For the text-containing cell, return its midpoint in [X, Y] coordinate format. 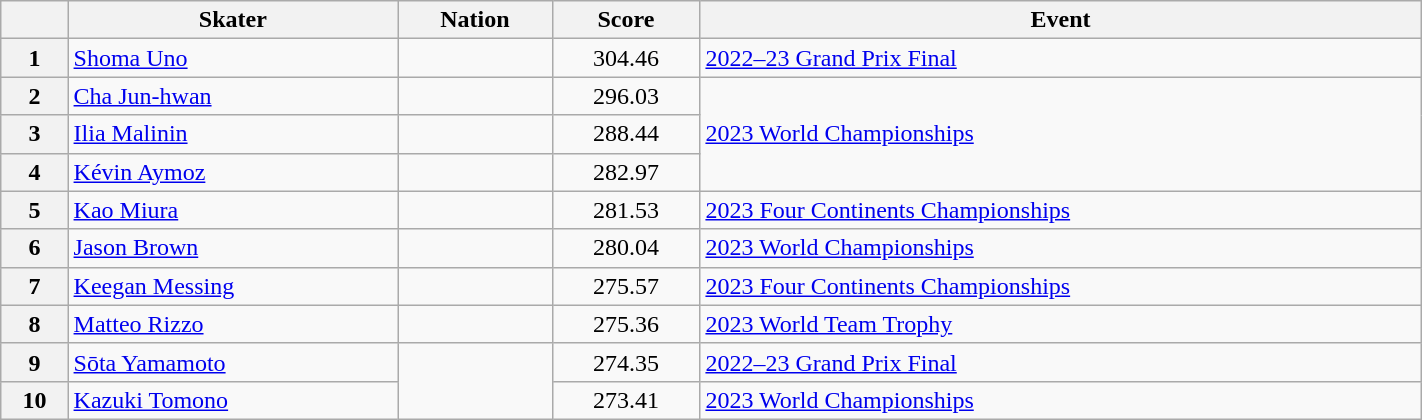
Kazuki Tomono [233, 400]
288.44 [626, 134]
Sōta Yamamoto [233, 362]
Cha Jun-hwan [233, 96]
Score [626, 20]
1 [34, 58]
3 [34, 134]
281.53 [626, 210]
10 [34, 400]
9 [34, 362]
282.97 [626, 172]
7 [34, 286]
Kao Miura [233, 210]
Jason Brown [233, 248]
Keegan Messing [233, 286]
Matteo Rizzo [233, 324]
Kévin Aymoz [233, 172]
273.41 [626, 400]
2023 World Team Trophy [1060, 324]
274.35 [626, 362]
Shoma Uno [233, 58]
2 [34, 96]
Nation [475, 20]
296.03 [626, 96]
280.04 [626, 248]
275.36 [626, 324]
304.46 [626, 58]
4 [34, 172]
Skater [233, 20]
5 [34, 210]
8 [34, 324]
Event [1060, 20]
275.57 [626, 286]
Ilia Malinin [233, 134]
6 [34, 248]
